Output the [X, Y] coordinate of the center of the cell containing the given text.  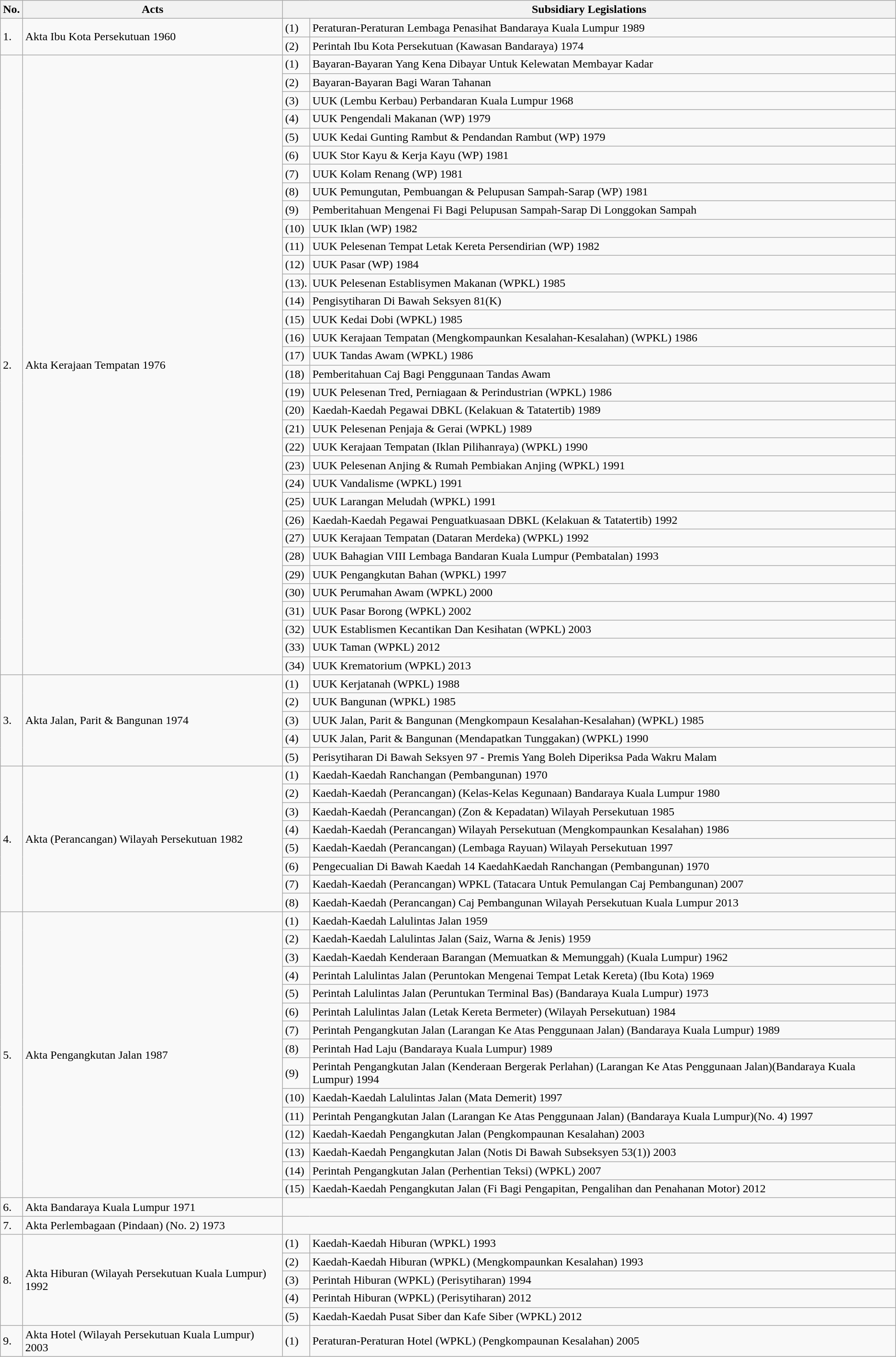
(32) [296, 629]
UUK (Lembu Kerbau) Perbandaran Kuala Lumpur 1968 [603, 101]
UUK Pasar (WP) 1984 [603, 265]
2. [11, 365]
(30) [296, 593]
Akta Ibu Kota Persekutuan 1960 [152, 37]
Kaedah-Kaedah (Perancangan) (Kelas-Kelas Kegunaan) Bandaraya Kuala Lumpur 1980 [603, 793]
Perintah Pengangkutan Jalan (Larangan Ke Atas Penggunaan Jalan) (Bandaraya Kuala Lumpur)(No. 4) 1997 [603, 1116]
(17) [296, 356]
(28) [296, 556]
Pengisytiharan Di Bawah Seksyen 81(K) [603, 301]
Kaedah-Kaedah Lalulintas Jalan 1959 [603, 921]
(29) [296, 575]
Kaedah-Kaedah Pegawai DBKL (Kelakuan & Tatatertib) 1989 [603, 410]
Pengecualian Di Bawah Kaedah 14 KaedahKaedah Ranchangan (Pembangunan) 1970 [603, 866]
UUK Kerajaan Tempatan (Dataran Merdeka) (WPKL) 1992 [603, 538]
UUK Kerajaan Tempatan (Iklan Pilihanraya) (WPKL) 1990 [603, 447]
Perintah Pengangkutan Jalan (Perhentian Teksi) (WPKL) 2007 [603, 1171]
Akta Kerajaan Tempatan 1976 [152, 365]
UUK Kedai Dobi (WPKL) 1985 [603, 319]
Kaedah-Kaedah (Perancangan) Caj Pembangunan Wilayah Persekutuan Kuala Lumpur 2013 [603, 903]
UUK Kolam Renang (WP) 1981 [603, 173]
Kaedah-Kaedah (Perancangan) Wilayah Persekutuan (Mengkompaunkan Kesalahan) 1986 [603, 830]
(31) [296, 611]
Kaedah-Kaedah Ranchangan (Pembangunan) 1970 [603, 775]
4. [11, 838]
Kaedah-Kaedah Hiburan (WPKL) 1993 [603, 1244]
(13) [296, 1153]
Peraturan-Peraturan Hotel (WPKL) (Pengkompaunan Kesalahan) 2005 [603, 1341]
UUK Tandas Awam (WPKL) 1986 [603, 356]
Kaedah-Kaedah Kenderaan Barangan (Memuatkan & Memunggah) (Kuala Lumpur) 1962 [603, 957]
Akta (Perancangan) Wilayah Persekutuan 1982 [152, 838]
Peraturan-Peraturan Lembaga Penasihat Bandaraya Kuala Lumpur 1989 [603, 28]
No. [11, 10]
Subsidiary Legislations [589, 10]
9. [11, 1341]
Perintah Had Laju (Bandaraya Kuala Lumpur) 1989 [603, 1048]
UUK Establismen Kecantikan Dan Kesihatan (WPKL) 2003 [603, 629]
(18) [296, 374]
Kaedah-Kaedah Pengangkutan Jalan (Pengkompaunan Kesalahan) 2003 [603, 1134]
(19) [296, 392]
Perintah Pengangkutan Jalan (Larangan Ke Atas Penggunaan Jalan) (Bandaraya Kuala Lumpur) 1989 [603, 1030]
6. [11, 1207]
(22) [296, 447]
Acts [152, 10]
UUK Pelesenan Tempat Letak Kereta Persendirian (WP) 1982 [603, 247]
3. [11, 720]
UUK Krematorium (WPKL) 2013 [603, 666]
(21) [296, 429]
(16) [296, 338]
UUK Pelesenan Penjaja & Gerai (WPKL) 1989 [603, 429]
Kaedah-Kaedah Lalulintas Jalan (Saiz, Warna & Jenis) 1959 [603, 939]
(34) [296, 666]
UUK Jalan, Parit & Bangunan (Mengkompaun Kesalahan-Kesalahan) (WPKL) 1985 [603, 720]
UUK Bahagian VIII Lembaga Bandaran Kuala Lumpur (Pembatalan) 1993 [603, 556]
8. [11, 1280]
UUK Jalan, Parit & Bangunan (Mendapatkan Tunggakan) (WPKL) 1990 [603, 738]
Bayaran-Bayaran Bagi Waran Tahanan [603, 82]
UUK Kerjatanah (WPKL) 1988 [603, 684]
Akta Bandaraya Kuala Lumpur 1971 [152, 1207]
Pemberitahuan Mengenai Fi Bagi Pelupusan Sampah-Sarap Di Longgokan Sampah [603, 210]
Akta Perlembagaan (Pindaan) (No. 2) 1973 [152, 1225]
(33) [296, 647]
UUK Pelesenan Establisymen Makanan (WPKL) 1985 [603, 283]
Kaedah-Kaedah Hiburan (WPKL) (Mengkompaunkan Kesalahan) 1993 [603, 1262]
Kaedah-Kaedah Pengangkutan Jalan (Notis Di Bawah Subseksyen 53(1)) 2003 [603, 1153]
UUK Iklan (WP) 1982 [603, 228]
(26) [296, 520]
UUK Bangunan (WPKL) 1985 [603, 702]
(27) [296, 538]
Perisytiharan Di Bawah Seksyen 97 - Premis Yang Boleh Diperiksa Pada Wakru Malam [603, 757]
UUK Pemungutan, Pembuangan & Pelupusan Sampah-Sarap (WP) 1981 [603, 192]
Kaedah-Kaedah (Perancangan) (Lembaga Rayuan) Wilayah Persekutuan 1997 [603, 848]
Bayaran-Bayaran Yang Kena Dibayar Untuk Kelewatan Membayar Kadar [603, 64]
UUK Perumahan Awam (WPKL) 2000 [603, 593]
Pemberitahuan Caj Bagi Penggunaan Tandas Awam [603, 374]
Kaedah-Kaedah (Perancangan) (Zon & Kepadatan) Wilayah Persekutuan 1985 [603, 812]
UUK Larangan Meludah (WPKL) 1991 [603, 501]
Perintah Hiburan (WPKL) (Perisytiharan) 1994 [603, 1280]
Akta Hotel (Wilayah Persekutuan Kuala Lumpur) 2003 [152, 1341]
Kaedah-Kaedah (Perancangan) WPKL (Tatacara Untuk Pemulangan Caj Pembangunan) 2007 [603, 884]
(13). [296, 283]
(20) [296, 410]
UUK Pengendali Makanan (WP) 1979 [603, 119]
UUK Kedai Gunting Rambut & Pendandan Rambut (WP) 1979 [603, 137]
Kaedah-Kaedah Pusat Siber dan Kafe Siber (WPKL) 2012 [603, 1316]
UUK Taman (WPKL) 2012 [603, 647]
Perintah Pengangkutan Jalan (Kenderaan Bergerak Perlahan) (Larangan Ke Atas Penggunaan Jalan)(Bandaraya Kuala Lumpur) 1994 [603, 1073]
Perintah Hiburan (WPKL) (Perisytiharan) 2012 [603, 1298]
Akta Jalan, Parit & Bangunan 1974 [152, 720]
UUK Pasar Borong (WPKL) 2002 [603, 611]
Kaedah-Kaedah Lalulintas Jalan (Mata Demerit) 1997 [603, 1097]
7. [11, 1225]
Kaedah-Kaedah Pengangkutan Jalan (Fi Bagi Pengapitan, Pengalihan dan Penahanan Motor) 2012 [603, 1189]
Perintah Lalulintas Jalan (Letak Kereta Bermeter) (Wilayah Persekutuan) 1984 [603, 1012]
5. [11, 1055]
Perintah Lalulintas Jalan (Peruntokan Mengenai Tempat Letak Kereta) (Ibu Kota) 1969 [603, 975]
UUK Pengangkutan Bahan (WPKL) 1997 [603, 575]
UUK Pelesenan Tred, Perniagaan & Perindustrian (WPKL) 1986 [603, 392]
Perintah Lalulintas Jalan (Peruntukan Terminal Bas) (Bandaraya Kuala Lumpur) 1973 [603, 994]
(24) [296, 483]
(25) [296, 501]
UUK Kerajaan Tempatan (Mengkompaunkan Kesalahan-Kesalahan) (WPKL) 1986 [603, 338]
UUK Stor Kayu & Kerja Kayu (WP) 1981 [603, 155]
Kaedah-Kaedah Pegawai Penguatkuasaan DBKL (Kelakuan & Tatatertib) 1992 [603, 520]
Akta Pengangkutan Jalan 1987 [152, 1055]
(23) [296, 465]
Perintah Ibu Kota Persekutuan (Kawasan Bandaraya) 1974 [603, 46]
1. [11, 37]
UUK Pelesenan Anjing & Rumah Pembiakan Anjing (WPKL) 1991 [603, 465]
UUK Vandalisme (WPKL) 1991 [603, 483]
Akta Hiburan (Wilayah Persekutuan Kuala Lumpur) 1992 [152, 1280]
